Provide the [X, Y] coordinate of the cell's center where the given text is located.  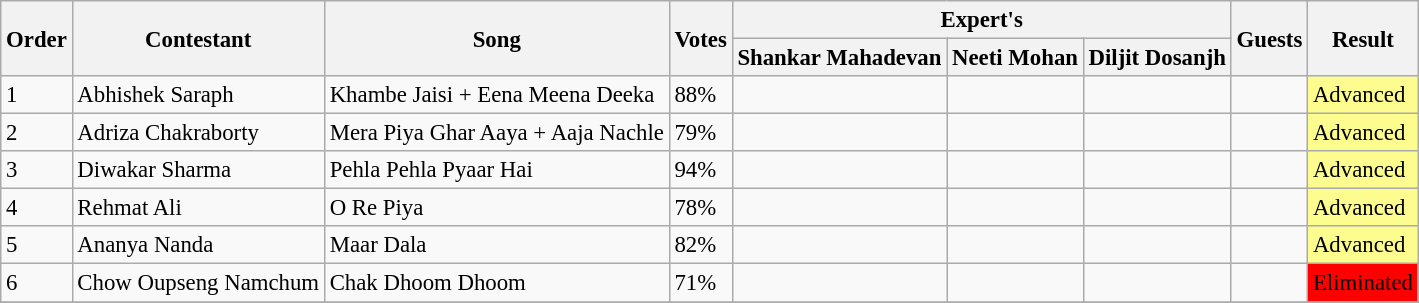
94% [700, 170]
Contestant [198, 38]
O Re Piya [496, 208]
Eliminated [1364, 283]
Diljit Dosanjh [1157, 58]
Maar Dala [496, 245]
Mera Piya Ghar Aaya + Aaja Nachle [496, 133]
71% [700, 283]
Abhishek Saraph [198, 95]
Chak Dhoom Dhoom [496, 283]
82% [700, 245]
Chow Oupseng Namchum [198, 283]
Expert's [982, 20]
88% [700, 95]
Neeti Mohan [1016, 58]
Song [496, 38]
2 [36, 133]
Result [1364, 38]
6 [36, 283]
Khambe Jaisi + Eena Meena Deeka [496, 95]
Guests [1269, 38]
Adriza Chakraborty [198, 133]
Pehla Pehla Pyaar Hai [496, 170]
78% [700, 208]
4 [36, 208]
Shankar Mahadevan [840, 58]
79% [700, 133]
Order [36, 38]
3 [36, 170]
Votes [700, 38]
Diwakar Sharma [198, 170]
5 [36, 245]
1 [36, 95]
Rehmat Ali [198, 208]
Ananya Nanda [198, 245]
